Search for the cell housing the specified text and yield its [x, y] center coordinate. 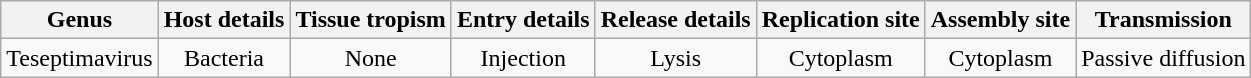
Lysis [676, 58]
Release details [676, 20]
Tissue tropism [371, 20]
Transmission [1164, 20]
Injection [523, 58]
Teseptimavirus [80, 58]
Entry details [523, 20]
None [371, 58]
Bacteria [224, 58]
Passive diffusion [1164, 58]
Genus [80, 20]
Replication site [840, 20]
Assembly site [1000, 20]
Host details [224, 20]
